Capture the cell that displays the provided text and extract its [X, Y] central coordinate. 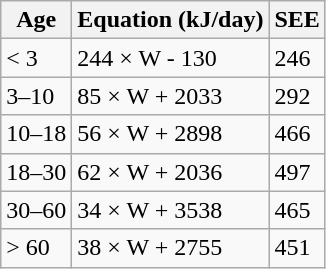
> 60 [36, 248]
451 [297, 248]
10–18 [36, 134]
62 × W + 2036 [170, 172]
292 [297, 96]
3–10 [36, 96]
466 [297, 134]
465 [297, 210]
30–60 [36, 210]
Age [36, 20]
497 [297, 172]
< 3 [36, 58]
244 × W - 130 [170, 58]
85 × W + 2033 [170, 96]
38 × W + 2755 [170, 248]
56 × W + 2898 [170, 134]
18–30 [36, 172]
Equation (kJ/day) [170, 20]
SEE [297, 20]
246 [297, 58]
34 × W + 3538 [170, 210]
